Capture the cell that displays the provided text and extract its (x, y) central coordinate. 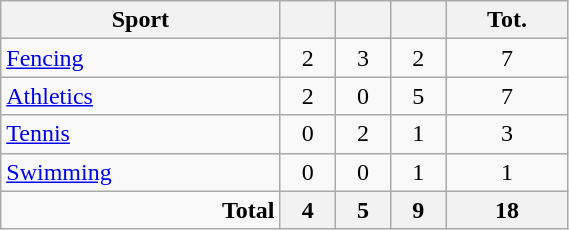
Total (140, 210)
Tennis (140, 134)
Fencing (140, 58)
Athletics (140, 96)
Swimming (140, 172)
4 (308, 210)
Sport (140, 20)
Tot. (507, 20)
9 (418, 210)
18 (507, 210)
